Find where the given text appears and provide that cell's center as [x, y] coordinate. 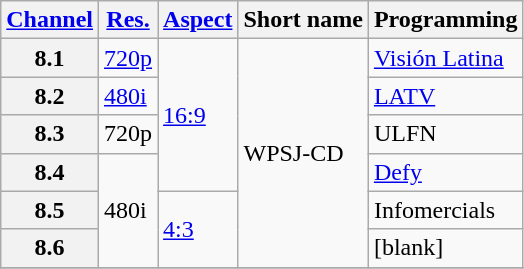
Defy [446, 172]
8.6 [50, 248]
Infomercials [446, 210]
ULFN [446, 134]
8.2 [50, 96]
8.5 [50, 210]
16:9 [198, 115]
8.3 [50, 134]
[blank] [446, 248]
Visión Latina [446, 58]
8.1 [50, 58]
Short name [303, 20]
4:3 [198, 229]
8.4 [50, 172]
Channel [50, 20]
WPSJ-CD [303, 153]
Res. [128, 20]
Aspect [198, 20]
LATV [446, 96]
Programming [446, 20]
